From the cell containing the given text, extract its center point as (X, Y) coordinate. 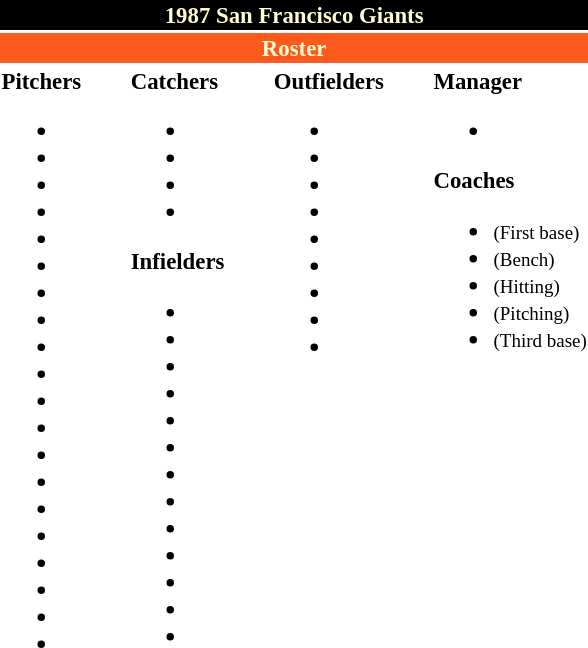
Roster (294, 48)
1987 San Francisco Giants (294, 15)
